Capture the cell that displays the provided text and extract its (X, Y) central coordinate. 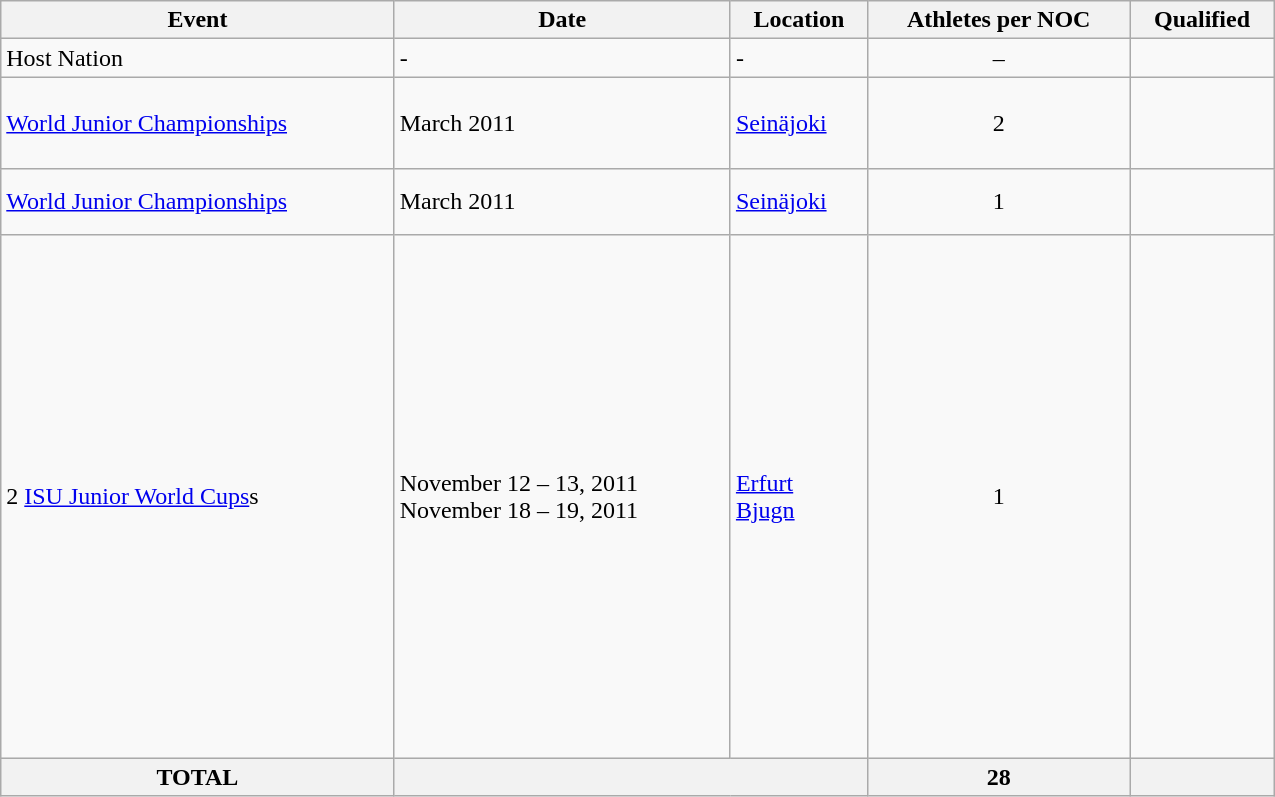
– (999, 58)
2 ISU Junior World Cupss (198, 496)
TOTAL (198, 777)
Athletes per NOC (999, 20)
2 (999, 123)
Location (798, 20)
Qualified (1202, 20)
Host Nation (198, 58)
Erfurt Bjugn (798, 496)
Event (198, 20)
28 (999, 777)
Date (562, 20)
November 12 – 13, 2011November 18 – 19, 2011 (562, 496)
